Determine the (X, Y) coordinate at the center of the cell enclosing the given text.  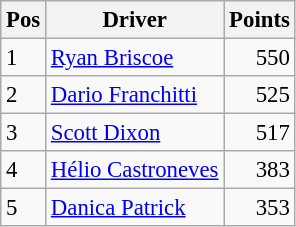
Points (260, 20)
2 (24, 95)
525 (260, 95)
5 (24, 208)
517 (260, 133)
Driver (135, 20)
383 (260, 170)
4 (24, 170)
Danica Patrick (135, 208)
550 (260, 58)
Dario Franchitti (135, 95)
Hélio Castroneves (135, 170)
1 (24, 58)
Ryan Briscoe (135, 58)
3 (24, 133)
Scott Dixon (135, 133)
353 (260, 208)
Pos (24, 20)
